From the cell containing the given text, extract its center point as [X, Y] coordinate. 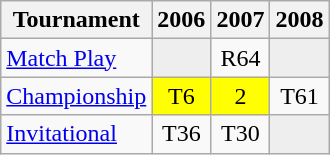
2006 [182, 20]
Match Play [76, 58]
2 [240, 96]
Championship [76, 96]
T6 [182, 96]
T36 [182, 134]
2008 [300, 20]
Invitational [76, 134]
T30 [240, 134]
T61 [300, 96]
Tournament [76, 20]
2007 [240, 20]
R64 [240, 58]
